For the text-containing cell, return its midpoint in [X, Y] coordinate format. 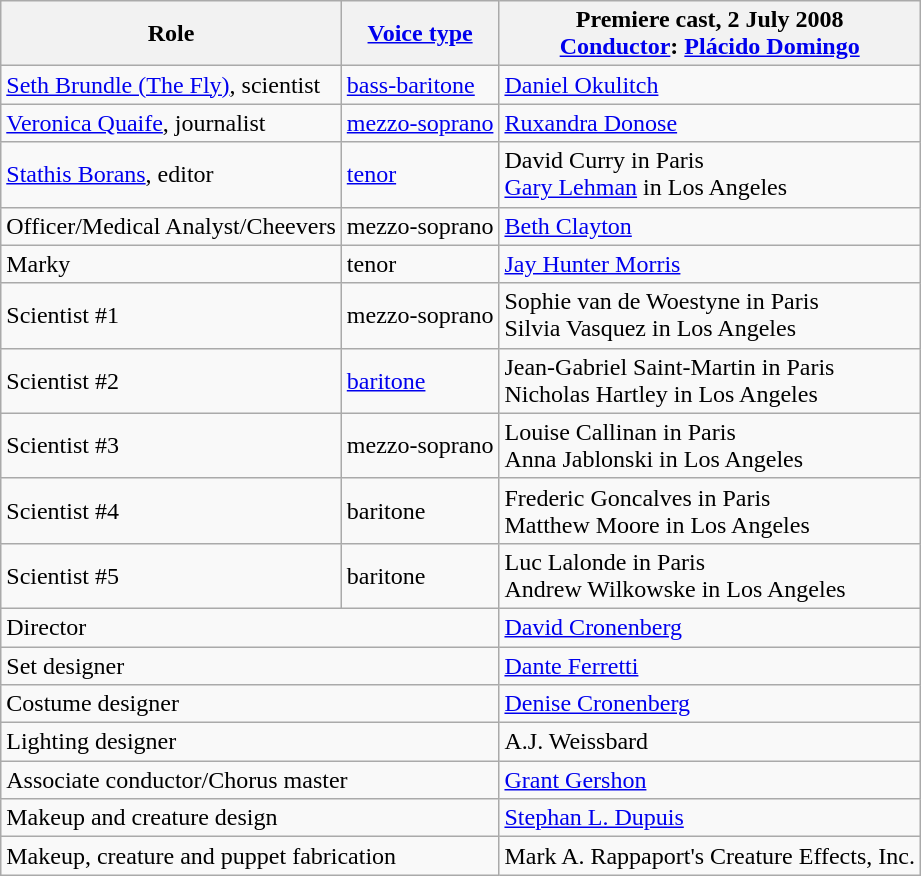
Scientist #4 [172, 510]
Associate conductor/Chorus master [250, 780]
Grant Gershon [710, 780]
bass-baritone [420, 85]
Costume designer [250, 704]
David Curry in ParisGary Lehman in Los Angeles [710, 174]
Ruxandra Donose [710, 123]
Set designer [250, 665]
Role [172, 34]
Officer/Medical Analyst/Cheevers [172, 226]
Makeup, creature and puppet fabrication [250, 856]
Beth Clayton [710, 226]
Scientist #3 [172, 446]
Scientist #2 [172, 380]
Sophie van de Woestyne in ParisSilvia Vasquez in Los Angeles [710, 316]
Jean-Gabriel Saint-Martin in ParisNicholas Hartley in Los Angeles [710, 380]
Mark A. Rappaport's Creature Effects, Inc. [710, 856]
Daniel Okulitch [710, 85]
David Cronenberg [710, 627]
Director [250, 627]
Jay Hunter Morris [710, 264]
Stathis Borans, editor [172, 174]
Seth Brundle (The Fly), scientist [172, 85]
Scientist #1 [172, 316]
Scientist #5 [172, 576]
Voice type [420, 34]
Premiere cast, 2 July 2008Conductor: Plácido Domingo [710, 34]
Makeup and creature design [250, 818]
Veronica Quaife, journalist [172, 123]
Louise Callinan in ParisAnna Jablonski in Los Angeles [710, 446]
Luc Lalonde in ParisAndrew Wilkowske in Los Angeles [710, 576]
A.J. Weissbard [710, 742]
Frederic Goncalves in ParisMatthew Moore in Los Angeles [710, 510]
Lighting designer [250, 742]
Marky [172, 264]
Stephan L. Dupuis [710, 818]
Denise Cronenberg [710, 704]
Dante Ferretti [710, 665]
